Extract the [X, Y] coordinate from the center of the cell holding the provided text.  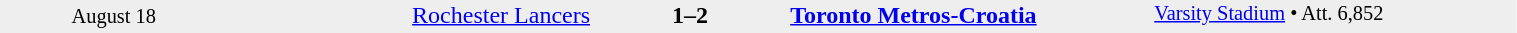
Varsity Stadium • Att. 6,852 [1335, 16]
Toronto Metros-Croatia [971, 15]
August 18 [114, 16]
Rochester Lancers [410, 15]
1–2 [690, 15]
